Output the [X, Y] coordinate of the center of the cell containing the given text.  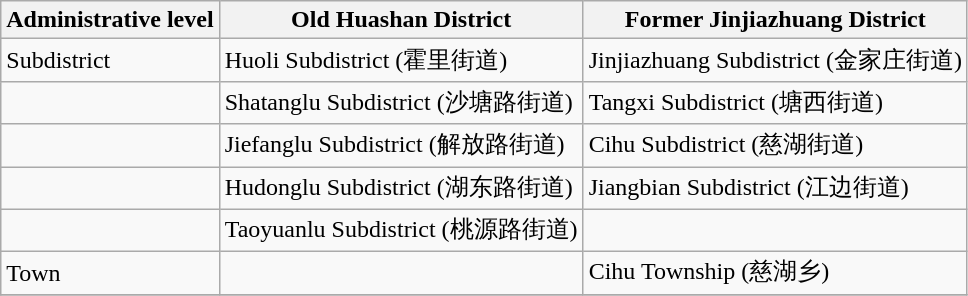
Cihu Township (慈湖乡) [775, 274]
Jiangbian Subdistrict (江边街道) [775, 188]
Jinjiazhuang Subdistrict (金家庄街道) [775, 60]
Cihu Subdistrict (慈湖街道) [775, 146]
Taoyuanlu Subdistrict (桃源路街道) [401, 230]
Subdistrict [110, 60]
Shatanglu Subdistrict (沙塘路街道) [401, 102]
Administrative level [110, 20]
Huoli Subdistrict (霍里街道) [401, 60]
Tangxi Subdistrict (塘西街道) [775, 102]
Hudonglu Subdistrict (湖东路街道) [401, 188]
Jiefanglu Subdistrict (解放路街道) [401, 146]
Former Jinjiazhuang District [775, 20]
Old Huashan District [401, 20]
Town [110, 274]
